For the text-containing cell, return its midpoint in (x, y) coordinate format. 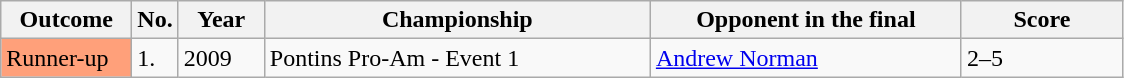
Year (221, 20)
1. (155, 58)
Score (1042, 20)
Outcome (66, 20)
Runner-up (66, 58)
Championship (457, 20)
Pontins Pro-Am - Event 1 (457, 58)
2–5 (1042, 58)
2009 (221, 58)
No. (155, 20)
Andrew Norman (806, 58)
Opponent in the final (806, 20)
